Locate the cell with the specified text and output its [x, y] center coordinate. 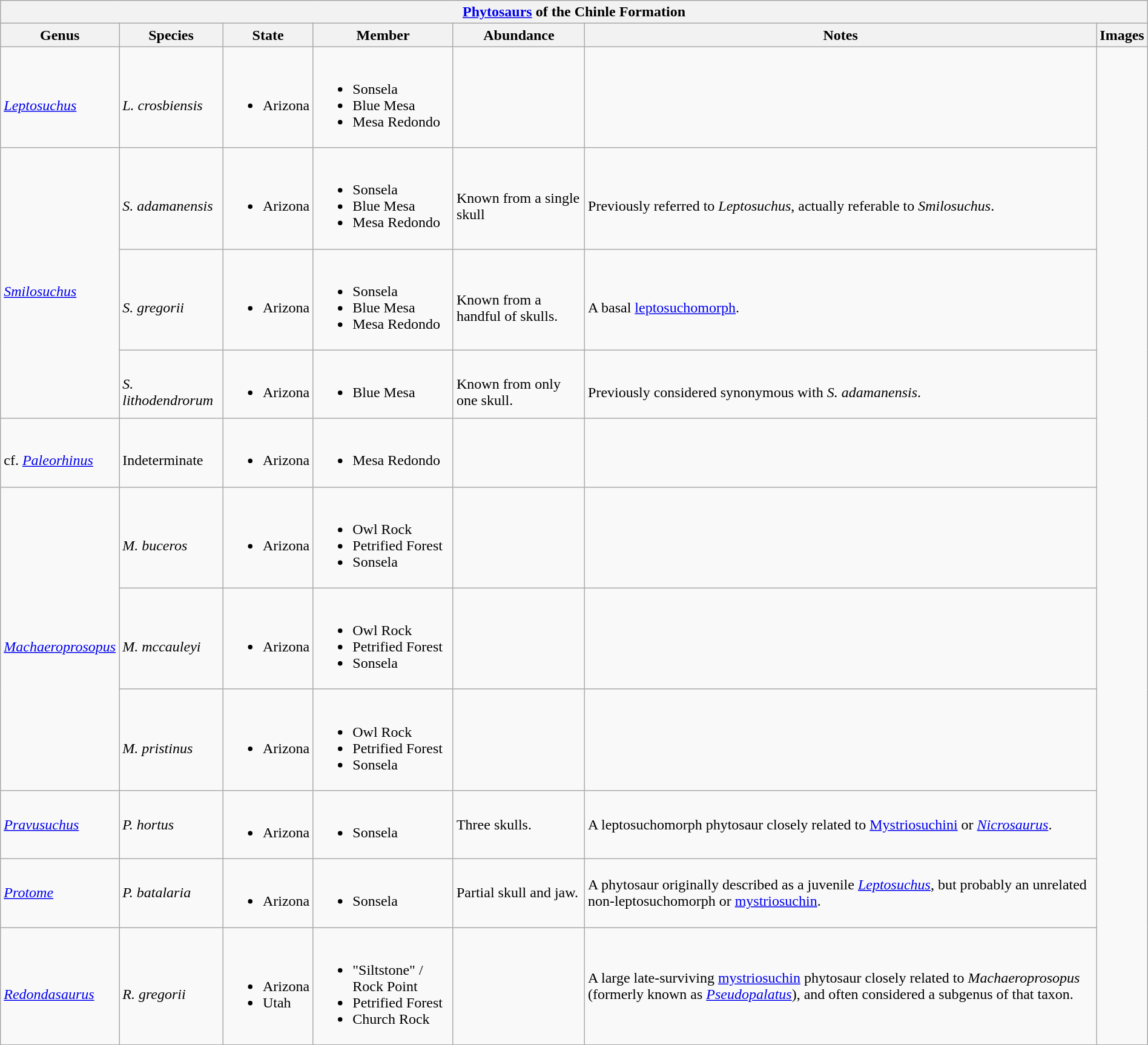
S. lithodendrorum [171, 384]
Protome [60, 892]
M. pristinus [171, 740]
Known from a handful of skulls. [518, 299]
Genus [60, 35]
Pravusuchus [60, 825]
State [268, 35]
Redondasaurus [60, 986]
Three skulls. [518, 825]
Machaeroprosopus [60, 638]
Member [383, 35]
P. hortus [171, 825]
Blue Mesa [383, 384]
Images [1122, 35]
Smilosuchus [60, 283]
Phytosaurs of the Chinle Formation [574, 12]
Known from a single skull [518, 199]
A leptosuchomorph phytosaur closely related to Mystriosuchini or Nicrosaurus. [840, 825]
Known from only one skull. [518, 384]
P. batalaria [171, 892]
ArizonaUtah [268, 986]
Notes [840, 35]
Leptosuchus [60, 97]
A phytosaur originally described as a juvenile Leptosuchus, but probably an unrelated non-leptosuchomorph or mystriosuchin. [840, 892]
Mesa Redondo [383, 453]
Species [171, 35]
Indeterminate [171, 453]
L. crosbiensis [171, 97]
Previously considered synonymous with S. adamanensis. [840, 384]
S. gregorii [171, 299]
S. adamanensis [171, 199]
"Siltstone" / Rock PointPetrified ForestChurch Rock [383, 986]
cf. Paleorhinus [60, 453]
M. mccauleyi [171, 638]
R. gregorii [171, 986]
Partial skull and jaw. [518, 892]
Abundance [518, 35]
A basal leptosuchomorph. [840, 299]
Previously referred to Leptosuchus, actually referable to Smilosuchus. [840, 199]
M. buceros [171, 538]
